Return [x, y] of the center of cell containing provided text 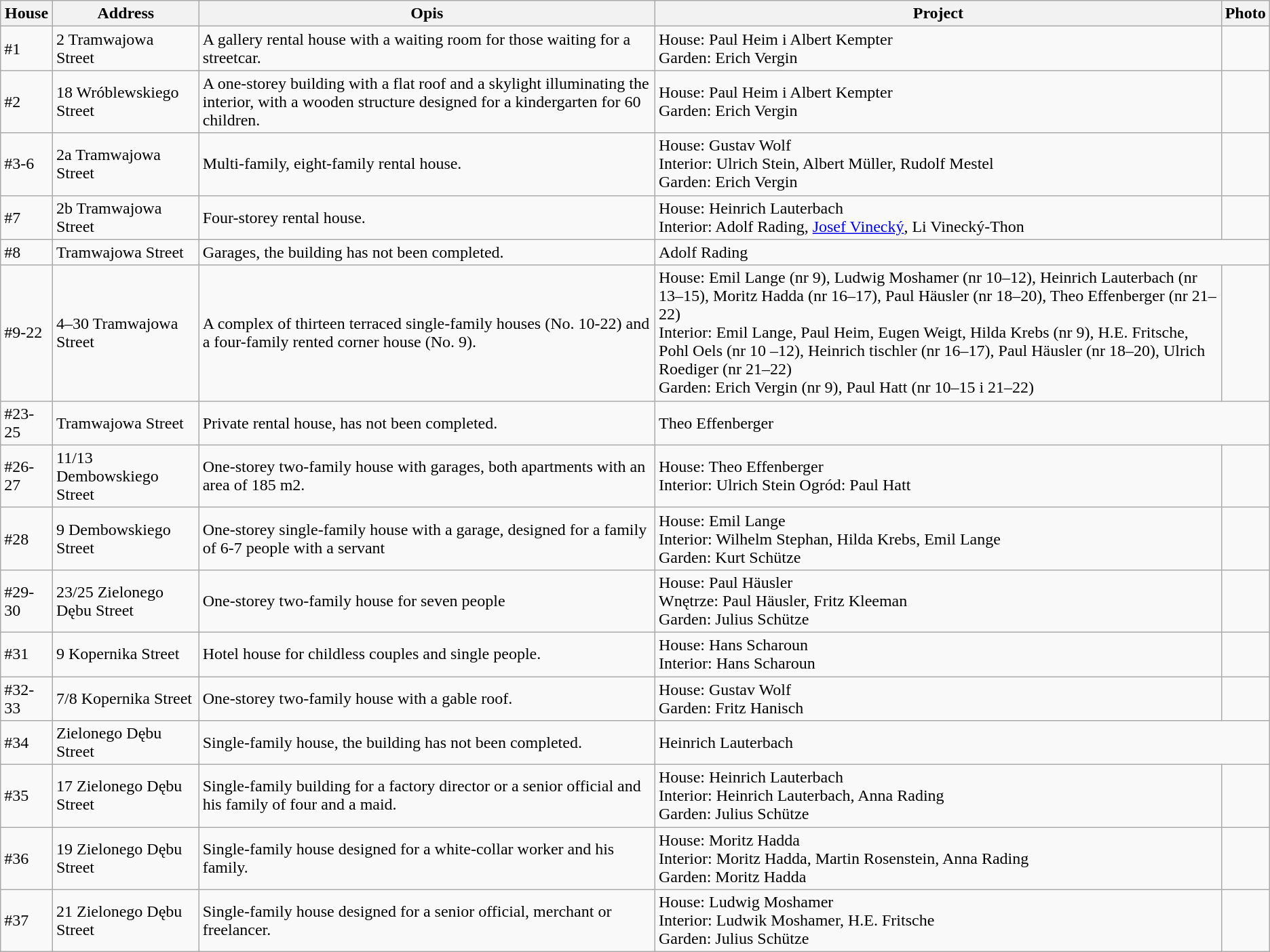
#36 [27, 858]
2b Tramwajowa Street [126, 217]
#34 [27, 743]
#1 [27, 49]
#9-22 [27, 333]
House: Hans ScharounInterior: Hans Scharoun [939, 654]
Single-family house, the building has not been completed. [427, 743]
9 Dembowskiego Street [126, 538]
9 Kopernika Street [126, 654]
#7 [27, 217]
Zielonego Dębu Street [126, 743]
11/13 Dembowskiego Street [126, 476]
#29-30 [27, 601]
18 Wróblewskiego Street [126, 102]
Opis [427, 14]
House: Theo EffenbergerInterior: Ulrich Stein Ogród: Paul Hatt [939, 476]
#31 [27, 654]
Multi-family, eight-family rental house. [427, 164]
One-storey two-family house with a gable roof. [427, 698]
#28 [27, 538]
#32-33 [27, 698]
#37 [27, 921]
19 Zielonego Dębu Street [126, 858]
2a Tramwajowa Street [126, 164]
Address [126, 14]
House: Moritz HaddaInterior: Moritz Hadda, Martin Rosenstein, Anna RadingGarden: Moritz Hadda [939, 858]
7/8 Kopernika Street [126, 698]
#2 [27, 102]
A gallery rental house with a waiting room for those waiting for a streetcar. [427, 49]
House: Ludwig MoshamerInterior: Ludwik Moshamer, H.E. FritscheGarden: Julius Schütze [939, 921]
#8 [27, 252]
Photo [1246, 14]
A one-storey building with a flat roof and a skylight illuminating the interior, with a wooden structure designed for a kindergarten for 60 children. [427, 102]
House: Heinrich LauterbachInterior: Adolf Rading, Josef Vinecký, Li Vinecký-Thon [939, 217]
#23-25 [27, 423]
#35 [27, 796]
#3-6 [27, 164]
House [27, 14]
House: Gustav WolfInterior: Ulrich Stein, Albert Müller, Rudolf MestelGarden: Erich Vergin [939, 164]
21 Zielonego Dębu Street [126, 921]
Private rental house, has not been completed. [427, 423]
Hotel house for childless couples and single people. [427, 654]
One-storey two-family house with garages, both apartments with an area of 185 m2. [427, 476]
#26-27 [27, 476]
Single-family house designed for a senior official, merchant or freelancer. [427, 921]
Garages, the building has not been completed. [427, 252]
Single-family building for a factory director or a senior official and his family of four and a maid. [427, 796]
House: Paul HäuslerWnętrze: Paul Häusler, Fritz KleemanGarden: Julius Schütze [939, 601]
Project [939, 14]
A complex of thirteen terraced single-family houses (No. 10-22) and a four-family rented corner house (No. 9). [427, 333]
Single-family house designed for a white-collar worker and his family. [427, 858]
17 Zielonego Dębu Street [126, 796]
Four-storey rental house. [427, 217]
House: Gustav WolfGarden: Fritz Hanisch [939, 698]
Adolf Rading [963, 252]
House: Emil LangeInterior: Wilhelm Stephan, Hilda Krebs, Emil LangeGarden: Kurt Schütze [939, 538]
Theo Effenberger [963, 423]
One-storey single-family house with a garage, designed for a family of 6-7 people with a servant [427, 538]
2 Tramwajowa Street [126, 49]
4–30 Tramwajowa Street [126, 333]
23/25 Zielonego Dębu Street [126, 601]
One-storey two-family house for seven people [427, 601]
Heinrich Lauterbach [963, 743]
House: Heinrich LauterbachInterior: Heinrich Lauterbach, Anna RadingGarden: Julius Schütze [939, 796]
